Identify which cell holds the provided text, then report its (x, y) central coordinate. 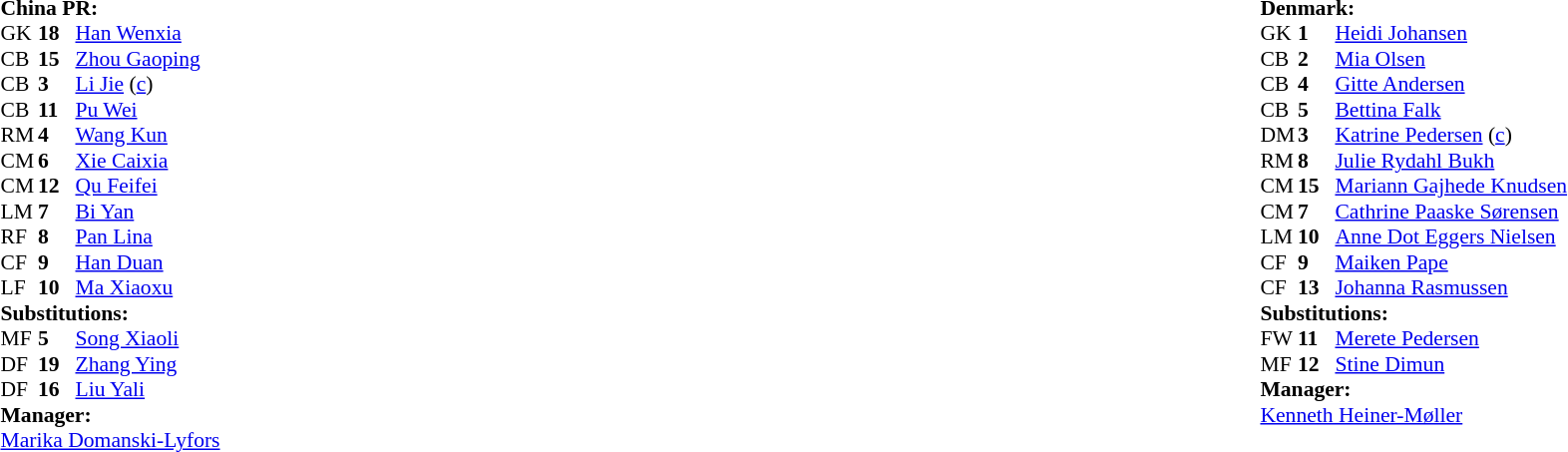
Anne Dot Eggers Nielsen (1450, 236)
LF (19, 288)
Gitte Andersen (1450, 85)
Xie Caixia (148, 161)
DM (1279, 135)
Zhou Gaoping (148, 59)
16 (57, 390)
RF (19, 236)
Maiken Pape (1450, 262)
Merete Pedersen (1450, 338)
Ma Xiaoxu (148, 288)
Qu Feifei (148, 187)
6 (57, 161)
Song Xiaoli (148, 338)
19 (57, 364)
2 (1317, 59)
13 (1317, 288)
Stine Dimun (1450, 364)
Heidi Johansen (1450, 33)
Kenneth Heiner-Møller (1413, 415)
Wang Kun (148, 135)
18 (57, 33)
Mariann Gajhede Knudsen (1450, 187)
Han Wenxia (148, 33)
Pu Wei (148, 110)
Johanna Rasmussen (1450, 288)
Cathrine Paaske Sørensen (1450, 212)
Han Duan (148, 262)
Li Jie (c) (148, 85)
1 (1317, 33)
Mia Olsen (1450, 59)
Julie Rydahl Bukh (1450, 161)
FW (1279, 338)
Bi Yan (148, 212)
Zhang Ying (148, 364)
Bettina Falk (1450, 110)
Liu Yali (148, 390)
Pan Lina (148, 236)
Katrine Pedersen (c) (1450, 135)
